Return [X, Y] of the center of cell containing provided text 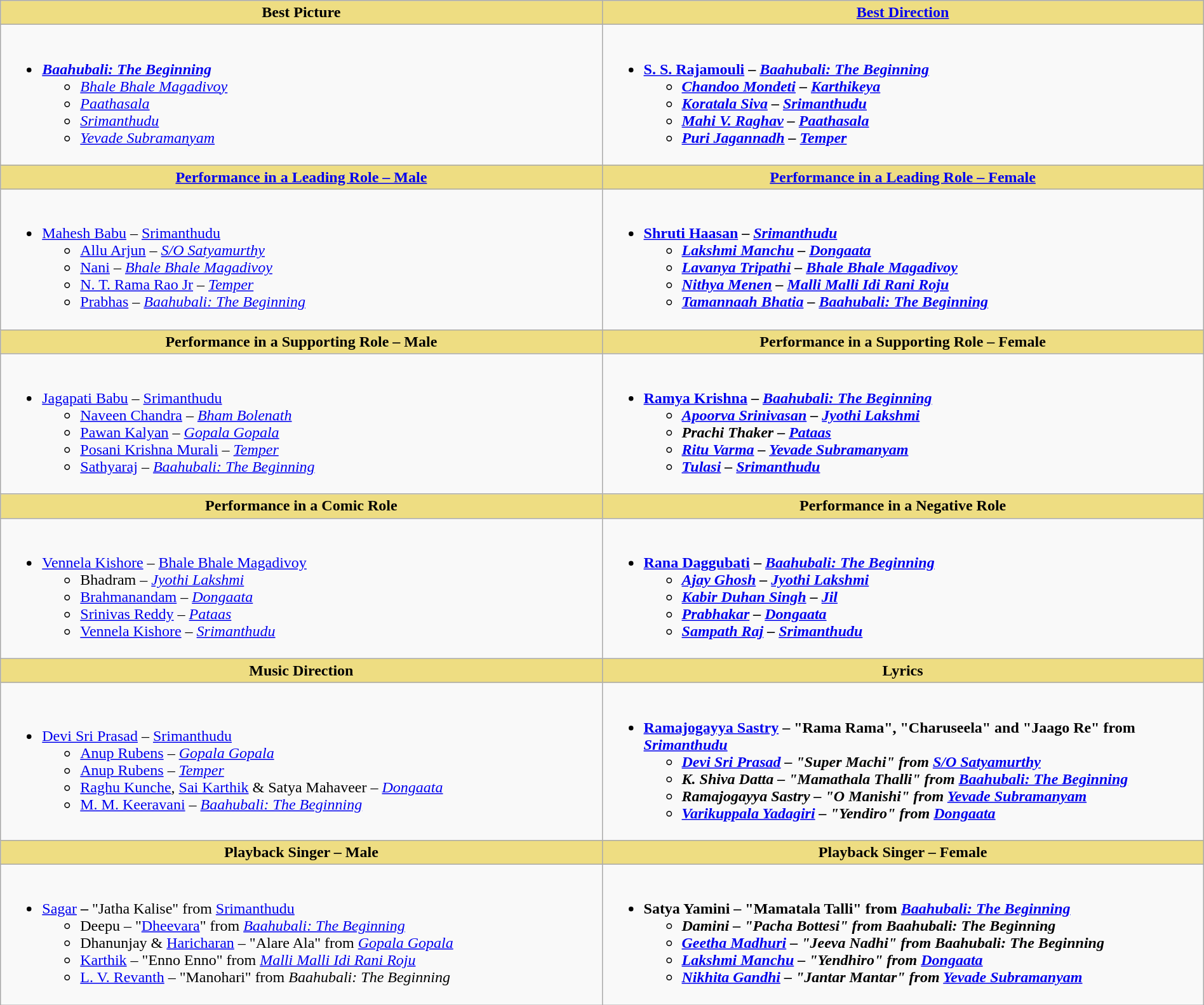
Lyrics [903, 670]
Performance in a Comic Role [301, 506]
Playback Singer – Male [301, 852]
Performance in a Leading Role – Female [903, 177]
Vennela Kishore – Bhale Bhale MagadivoyBhadram – Jyothi LakshmiBrahmanandam – DongaataSrinivas Reddy – PataasVennela Kishore – Srimanthudu [301, 588]
Rana Daggubati – Baahubali: The BeginningAjay Ghosh – Jyothi LakshmiKabir Duhan Singh – JilPrabhakar – DongaataSampath Raj – Srimanthudu [903, 588]
Performance in a Supporting Role – Male [301, 342]
Best Picture [301, 13]
Ramya Krishna – Baahubali: The BeginningApoorva Srinivasan – Jyothi LakshmiPrachi Thaker – PataasRitu Varma – Yevade SubramanyamTulasi – Srimanthudu [903, 424]
Baahubali: The BeginningBhale Bhale MagadivoyPaathasalaSrimanthuduYevade Subramanyam [301, 95]
Best Direction [903, 13]
Playback Singer – Female [903, 852]
Performance in a Leading Role – Male [301, 177]
Music Direction [301, 670]
Mahesh Babu – SrimanthuduAllu Arjun – S/O SatyamurthyNani – Bhale Bhale MagadivoyN. T. Rama Rao Jr – TemperPrabhas – Baahubali: The Beginning [301, 259]
Performance in a Negative Role [903, 506]
Performance in a Supporting Role – Female [903, 342]
S. S. Rajamouli – Baahubali: The BeginningChandoo Mondeti – KarthikeyaKoratala Siva – SrimanthuduMahi V. Raghav – PaathasalaPuri Jagannadh – Temper [903, 95]
